For the text-containing cell, return its midpoint in [X, Y] coordinate format. 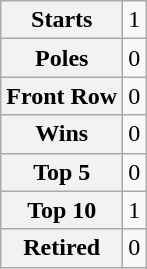
Top 10 [62, 210]
Top 5 [62, 172]
Retired [62, 248]
Starts [62, 20]
Front Row [62, 96]
Wins [62, 134]
Poles [62, 58]
